From the cell containing the given text, extract its center point as [X, Y] coordinate. 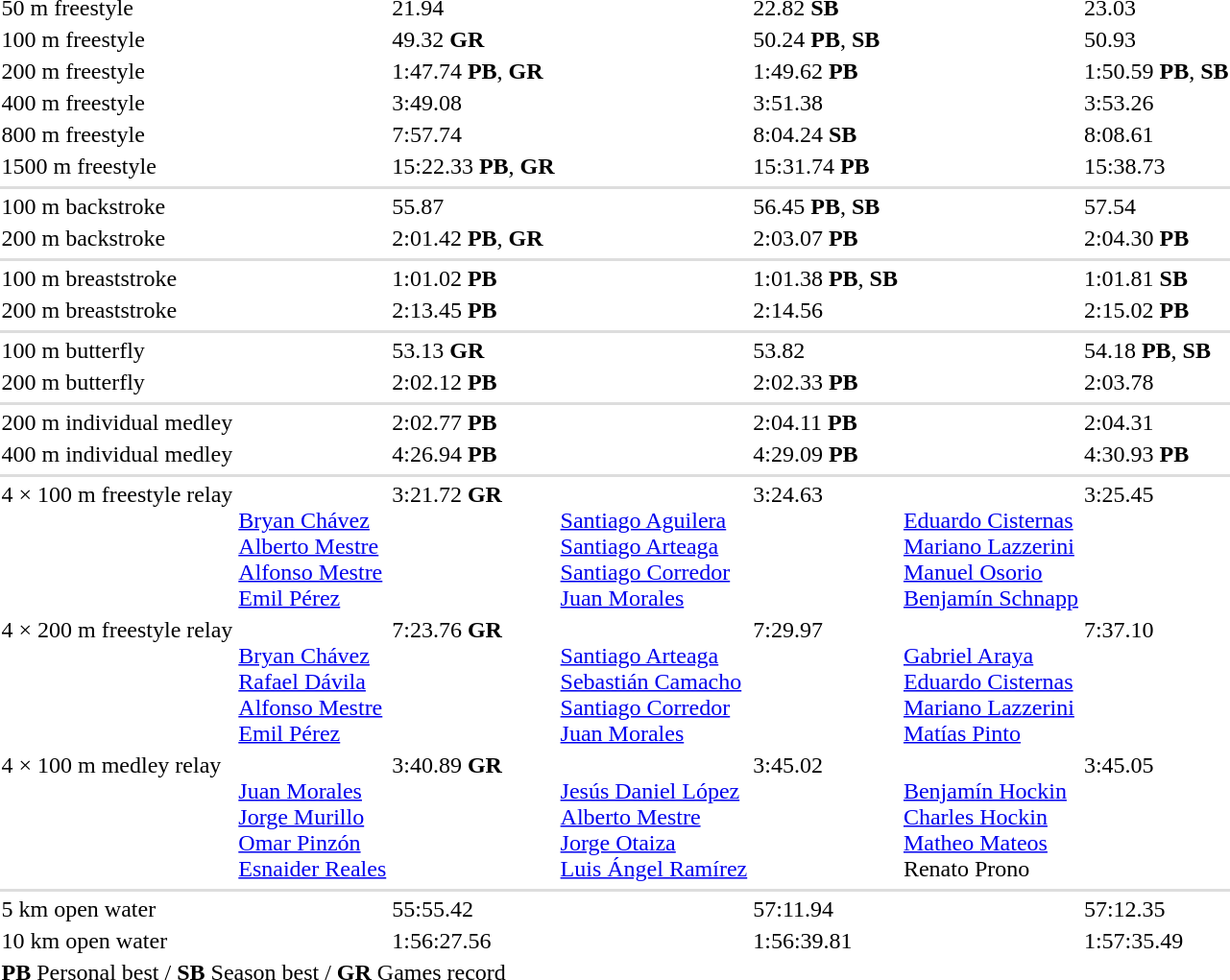
4:29.09 PB [826, 454]
57:11.94 [826, 909]
57.54 [1156, 206]
50.93 [1156, 39]
4:26.94 PB [473, 454]
54.18 PB, SB [1156, 350]
57:12.35 [1156, 909]
2:02.33 PB [826, 382]
3:21.72 GR [473, 546]
1:57:35.49 [1156, 941]
53.82 [826, 350]
200 m freestyle [117, 71]
2:02.77 PB [473, 422]
100 m butterfly [117, 350]
55:55.42 [473, 909]
Juan MoralesJorge MurilloOmar PinzónEsnaider Reales [313, 817]
400 m freestyle [117, 103]
4 × 200 m freestyle relay [117, 681]
400 m individual medley [117, 454]
2:03.07 PB [826, 238]
100 m backstroke [117, 206]
10 km open water [117, 941]
49.32 GR [473, 39]
200 m butterfly [117, 382]
1:01.81 SB [1156, 278]
15:38.73 [1156, 166]
2:04.30 PB [1156, 238]
7:57.74 [473, 134]
2:14.56 [826, 310]
3:24.63 [826, 546]
4 × 100 m freestyle relay [117, 546]
2:15.02 PB [1156, 310]
Eduardo CisternasMariano LazzeriniManuel OsorioBenjamín Schnapp [991, 546]
Benjamín HockinCharles HockinMatheo MateosRenato Prono [991, 817]
15:22.33 PB, GR [473, 166]
Santiago AguileraSantiago ArteagaSantiago CorredorJuan Morales [654, 546]
2:01.42 PB, GR [473, 238]
1:47.74 PB, GR [473, 71]
3:45.05 [1156, 817]
50.24 PB, SB [826, 39]
1500 m freestyle [117, 166]
5 km open water [117, 909]
Santiago ArteagaSebastián CamachoSantiago CorredorJuan Morales [654, 681]
3:51.38 [826, 103]
4:30.93 PB [1156, 454]
2:02.12 PB [473, 382]
8:04.24 SB [826, 134]
Bryan ChávezRafael DávilaAlfonso MestreEmil Pérez [313, 681]
100 m freestyle [117, 39]
3:25.45 [1156, 546]
Jesús Daniel LópezAlberto MestreJorge OtaizaLuis Ángel Ramírez [654, 817]
3:53.26 [1156, 103]
Gabriel ArayaEduardo CisternasMariano LazzeriniMatías Pinto [991, 681]
2:13.45 PB [473, 310]
1:50.59 PB, SB [1156, 71]
55.87 [473, 206]
7:37.10 [1156, 681]
200 m backstroke [117, 238]
3:40.89 GR [473, 817]
4 × 100 m medley relay [117, 817]
15:31.74 PB [826, 166]
2:03.78 [1156, 382]
56.45 PB, SB [826, 206]
800 m freestyle [117, 134]
7:23.76 GR [473, 681]
Bryan ChávezAlberto MestreAlfonso MestreEmil Pérez [313, 546]
8:08.61 [1156, 134]
1:49.62 PB [826, 71]
2:04.11 PB [826, 422]
1:56:39.81 [826, 941]
1:01.02 PB [473, 278]
3:45.02 [826, 817]
2:04.31 [1156, 422]
3:49.08 [473, 103]
200 m breaststroke [117, 310]
53.13 GR [473, 350]
100 m breaststroke [117, 278]
1:56:27.56 [473, 941]
1:01.38 PB, SB [826, 278]
7:29.97 [826, 681]
200 m individual medley [117, 422]
